Find where the given text appears and provide that cell's center as [x, y] coordinate. 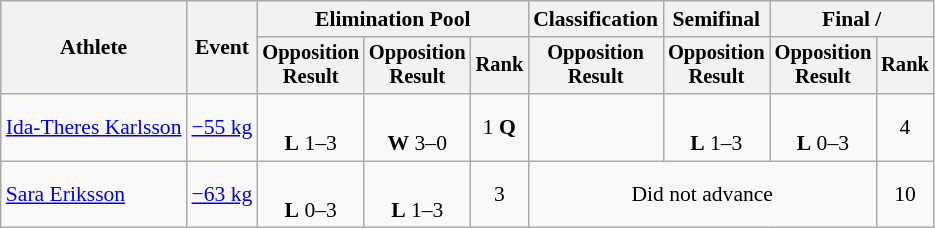
W 3–0 [418, 128]
Did not advance [702, 194]
Classification [596, 19]
Event [222, 48]
Final / [852, 19]
10 [905, 194]
Semifinal [716, 19]
Sara Eriksson [94, 194]
4 [905, 128]
3 [500, 194]
Ida-Theres Karlsson [94, 128]
1 Q [500, 128]
−63 kg [222, 194]
−55 kg [222, 128]
Athlete [94, 48]
Elimination Pool [392, 19]
